Extract the (X, Y) coordinate from the center of the cell holding the provided text.  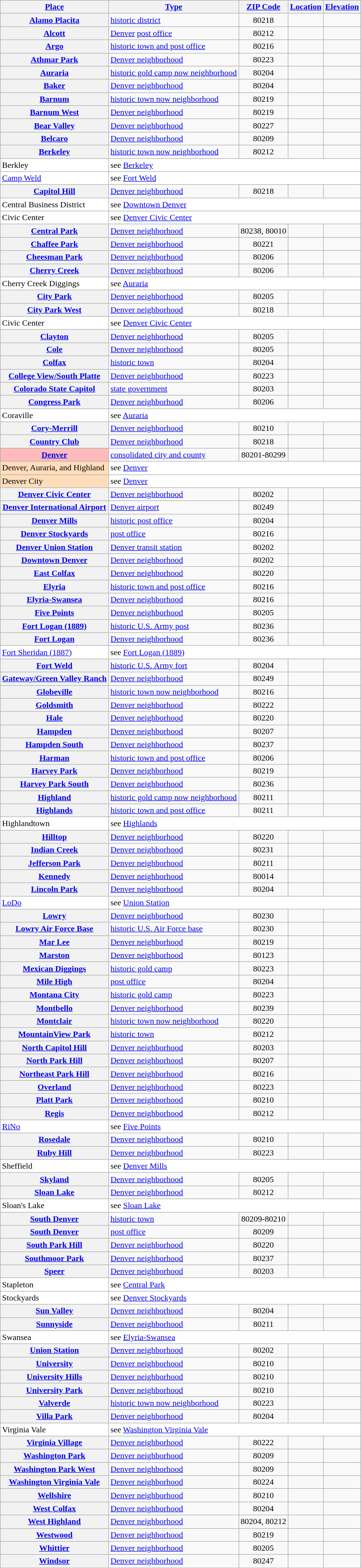
University Park (55, 1390)
Argo (55, 46)
Denver transit station (174, 547)
Union Station (55, 1350)
Central Business District (55, 205)
Denver, Auraria, and Highland (55, 468)
Bear Valley (55, 125)
University (55, 1363)
Lowry Air Force Base (55, 929)
Cherry Creek (55, 270)
Rosedale (55, 1140)
see Central Park (235, 1285)
Regis (55, 1113)
ZIP Code (263, 7)
Barnum West (55, 112)
Elevation (342, 7)
Belcaro (55, 138)
Washington Park (55, 1456)
80123 (263, 955)
Baker (55, 86)
East Colfax (55, 573)
Fort Weld (55, 665)
Clayton (55, 336)
80209-80210 (263, 1218)
Coraville (55, 415)
South Park Hill (55, 1245)
Villa Park (55, 1416)
Harvey Park South (55, 784)
Globeville (55, 692)
Wellshire (55, 1495)
Lowry (55, 916)
Hale (55, 718)
Sun Valley (55, 1311)
MountainView Park (55, 1034)
College View/South Platte (55, 375)
Virginia Village (55, 1443)
80238, 80010 (263, 231)
Jefferson Park (55, 863)
Elyria (55, 587)
Fort Sheridan (1887) (55, 652)
Marston (55, 955)
Washington Park West (55, 1469)
Place (55, 7)
80201-80299 (263, 455)
Fort Logan (55, 639)
Valverde (55, 1403)
80227 (263, 125)
Downtown Denver (55, 560)
historic district (174, 20)
Denver (55, 455)
Denver airport (174, 507)
Overland (55, 1087)
historic U.S. Army fort (174, 665)
Mar Lee (55, 942)
historic post office (174, 520)
Swansea (55, 1337)
Sheffield (55, 1166)
see Denver Mills (235, 1166)
RiNo (55, 1126)
Denver Mills (55, 520)
Sunnyside (55, 1324)
Denver Civic Center (55, 494)
Virginia Vale (55, 1430)
Lincoln Park (55, 889)
Gateway/Green Valley Ranch (55, 679)
West Colfax (55, 1508)
City Park (55, 297)
City Park West (55, 310)
state government (174, 389)
see Sloan Lake (235, 1205)
see Union Station (235, 903)
historic U.S. Army post (174, 626)
Harman (55, 758)
see Elyria-Swansea (235, 1337)
see Fort Weld (235, 178)
Auraria (55, 73)
Alcott (55, 33)
see Fort Logan (1889) (235, 652)
see Highlands (235, 824)
80014 (263, 876)
Capitol Hill (55, 191)
North Capitol Hill (55, 1048)
Highlands (55, 810)
see Washington Virginia Vale (235, 1430)
Camp Weld (55, 178)
Athmar Park (55, 60)
Washington Virginia Vale (55, 1482)
Mexican Diggings (55, 968)
see Five Points (235, 1126)
Elyria-Swansea (55, 600)
Ruby Hill (55, 1153)
80204, 80212 (263, 1522)
Southmoor Park (55, 1258)
Denver Stockyards (55, 534)
Speer (55, 1271)
Montclair (55, 1021)
consolidated city and county (174, 455)
80239 (263, 1008)
West Highland (55, 1522)
Congress Park (55, 402)
Country Club (55, 442)
see Denver Stockyards (235, 1298)
Alamo Placita (55, 20)
Cole (55, 349)
Stapleton (55, 1285)
Cory-Merrill (55, 428)
Indian Creek (55, 850)
LoDo (55, 903)
Central Park (55, 231)
Denver Union Station (55, 547)
Montbello (55, 1008)
Stockyards (55, 1298)
Denver International Airport (55, 507)
Denver post office (174, 33)
Fort Logan (1889) (55, 626)
Whittier (55, 1548)
see Berkeley (235, 165)
Colfax (55, 362)
80221 (263, 244)
historic U.S. Air Force base (174, 929)
Barnum (55, 99)
Hampden (55, 731)
Chaffee Park (55, 244)
Kennedy (55, 876)
Westwood (55, 1535)
Sloan Lake (55, 1192)
80224 (263, 1482)
Goldsmith (55, 705)
Cheesman Park (55, 257)
Sloan's Lake (55, 1205)
Montana City (55, 995)
Windsor (55, 1561)
Platt Park (55, 1100)
Harvey Park (55, 771)
Skyland (55, 1179)
see Downtown Denver (235, 205)
Hampden South (55, 744)
Mile High (55, 981)
Highlandtown (55, 824)
80247 (263, 1561)
Colorado State Capitol (55, 389)
University Hills (55, 1377)
Location (306, 7)
Berkeley (55, 152)
North Park Hill (55, 1061)
Type (174, 7)
Berkley (55, 165)
Cherry Creek Diggings (55, 283)
Five Points (55, 613)
Denver City (55, 481)
Highland (55, 797)
80231 (263, 850)
Northeast Park Hill (55, 1074)
Hilltop (55, 837)
